Pinpoint the cell where the given text exists, returning its (x, y) midpoint coordinate. 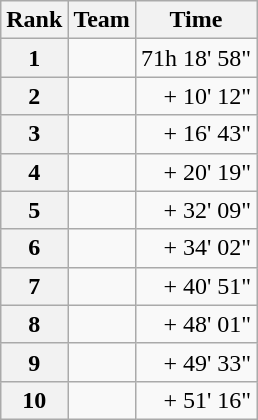
5 (34, 210)
+ 49' 33" (196, 362)
Time (196, 20)
2 (34, 96)
Team (102, 20)
+ 51' 16" (196, 400)
6 (34, 248)
+ 34' 02" (196, 248)
9 (34, 362)
+ 20' 19" (196, 172)
+ 16' 43" (196, 134)
1 (34, 58)
Rank (34, 20)
3 (34, 134)
71h 18' 58" (196, 58)
8 (34, 324)
4 (34, 172)
10 (34, 400)
+ 10' 12" (196, 96)
7 (34, 286)
+ 40' 51" (196, 286)
+ 48' 01" (196, 324)
+ 32' 09" (196, 210)
